Scan for the cell matching the given text and deliver its [X, Y] coordinate at center. 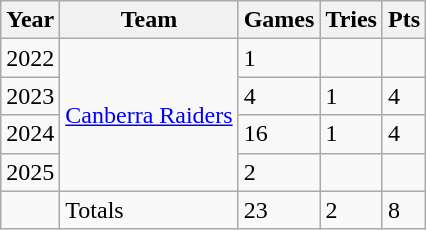
Canberra Raiders [149, 115]
Games [279, 20]
2023 [30, 96]
2025 [30, 172]
8 [404, 210]
Year [30, 20]
Tries [352, 20]
Totals [149, 210]
2022 [30, 58]
Pts [404, 20]
2024 [30, 134]
Team [149, 20]
23 [279, 210]
16 [279, 134]
